Locate the cell with the specified text and output its [X, Y] center coordinate. 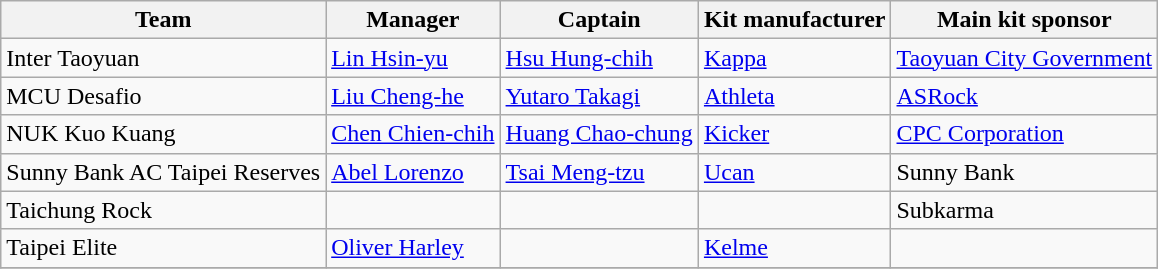
Inter Taoyuan [164, 58]
Taipei Elite [164, 248]
Yutaro Takagi [599, 96]
Kit manufacturer [794, 20]
Sunny Bank [1024, 172]
Sunny Bank AC Taipei Reserves [164, 172]
Oliver Harley [413, 248]
Huang Chao-chung [599, 134]
Kelme [794, 248]
Ucan [794, 172]
ASRock [1024, 96]
Manager [413, 20]
Athleta [794, 96]
Liu Cheng-he [413, 96]
Kicker [794, 134]
Chen Chien-chih [413, 134]
Captain [599, 20]
MCU Desafio [164, 96]
Team [164, 20]
Abel Lorenzo [413, 172]
Subkarma [1024, 210]
NUK Kuo Kuang [164, 134]
Main kit sponsor [1024, 20]
Taoyuan City Government [1024, 58]
Tsai Meng-tzu [599, 172]
Hsu Hung-chih [599, 58]
Lin Hsin-yu [413, 58]
CPC Corporation [1024, 134]
Kappa [794, 58]
Taichung Rock [164, 210]
